For the text-containing cell, return its midpoint in [x, y] coordinate format. 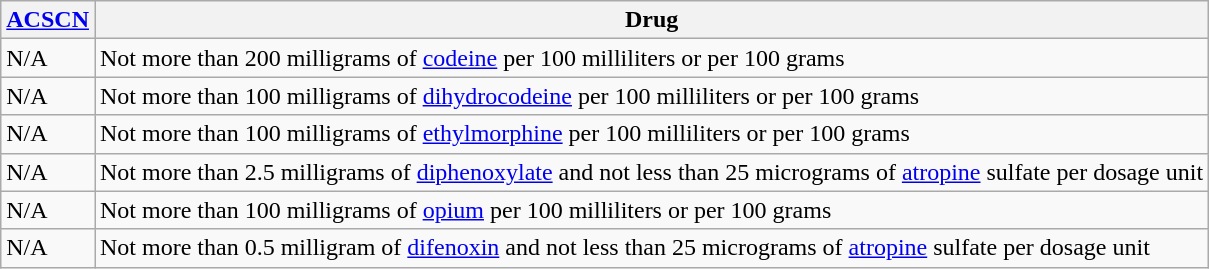
Not more than 0.5 milligram of difenoxin and not less than 25 micrograms of atropine sulfate per dosage unit [651, 248]
ACSCN [48, 20]
Not more than 100 milligrams of ethylmorphine per 100 milliliters or per 100 grams [651, 134]
Not more than 2.5 milligrams of diphenoxylate and not less than 25 micrograms of atropine sulfate per dosage unit [651, 172]
Not more than 200 milligrams of codeine per 100 milliliters or per 100 grams [651, 58]
Drug [651, 20]
Not more than 100 milligrams of dihydrocodeine per 100 milliliters or per 100 grams [651, 96]
Not more than 100 milligrams of opium per 100 milliliters or per 100 grams [651, 210]
